Scan for the cell matching the given text and deliver its [X, Y] coordinate at center. 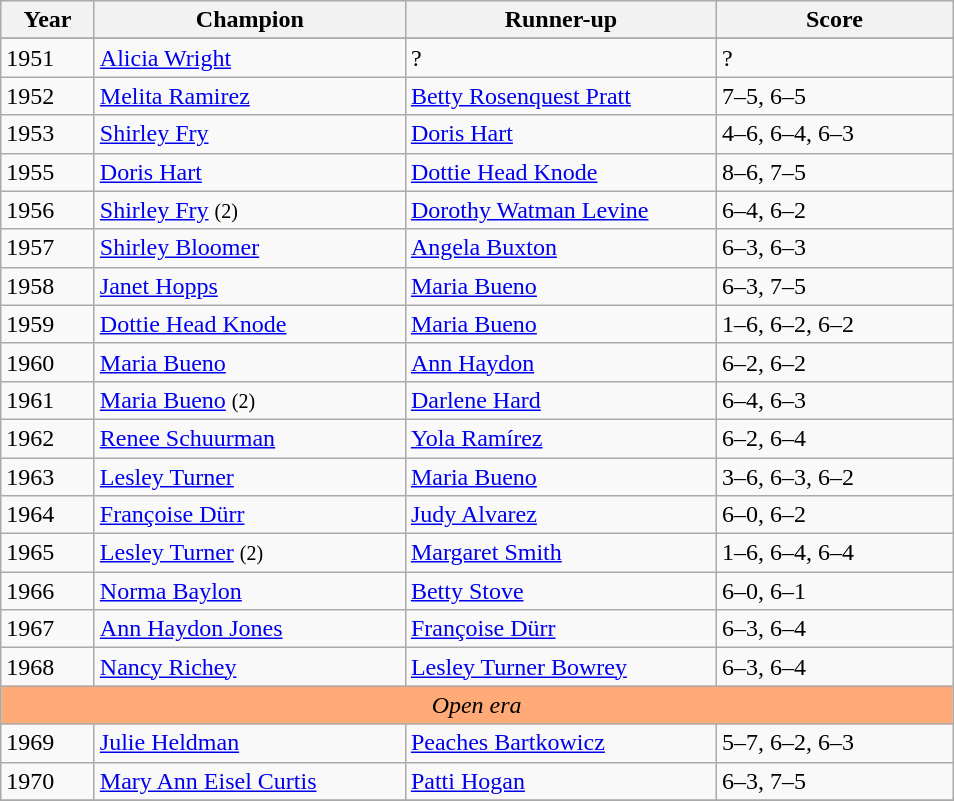
Dorothy Watman Levine [560, 210]
Year [48, 20]
1956 [48, 210]
6–0, 6–2 [834, 515]
6–2, 6–2 [834, 362]
Lesley Turner (2) [250, 553]
1965 [48, 553]
Norma Baylon [250, 591]
Alicia Wright [250, 58]
Open era [477, 705]
1958 [48, 286]
4–6, 6–4, 6–3 [834, 134]
Ann Haydon Jones [250, 629]
Runner-up [560, 20]
8–6, 7–5 [834, 172]
1969 [48, 743]
1963 [48, 477]
1–6, 6–4, 6–4 [834, 553]
1951 [48, 58]
7–5, 6–5 [834, 96]
1952 [48, 96]
Renee Schuurman [250, 438]
Shirley Fry (2) [250, 210]
Melita Ramirez [250, 96]
6–3, 6–3 [834, 248]
1960 [48, 362]
Lesley Turner [250, 477]
1953 [48, 134]
5–7, 6–2, 6–3 [834, 743]
Peaches Bartkowicz [560, 743]
1964 [48, 515]
Betty Rosenquest Pratt [560, 96]
Janet Hopps [250, 286]
1968 [48, 667]
3–6, 6–3, 6–2 [834, 477]
Mary Ann Eisel Curtis [250, 781]
Maria Bueno (2) [250, 400]
Yola Ramírez [560, 438]
Margaret Smith [560, 553]
1–6, 6–2, 6–2 [834, 324]
Lesley Turner Bowrey [560, 667]
Betty Stove [560, 591]
6–4, 6–2 [834, 210]
Julie Heldman [250, 743]
6–0, 6–1 [834, 591]
6–4, 6–3 [834, 400]
Ann Haydon [560, 362]
1957 [48, 248]
1967 [48, 629]
1962 [48, 438]
1970 [48, 781]
6–2, 6–4 [834, 438]
1966 [48, 591]
Patti Hogan [560, 781]
Angela Buxton [560, 248]
Shirley Bloomer [250, 248]
Shirley Fry [250, 134]
1959 [48, 324]
Judy Alvarez [560, 515]
1961 [48, 400]
Darlene Hard [560, 400]
1955 [48, 172]
Score [834, 20]
Nancy Richey [250, 667]
Champion [250, 20]
